From the cell containing the given text, extract its center point as [x, y] coordinate. 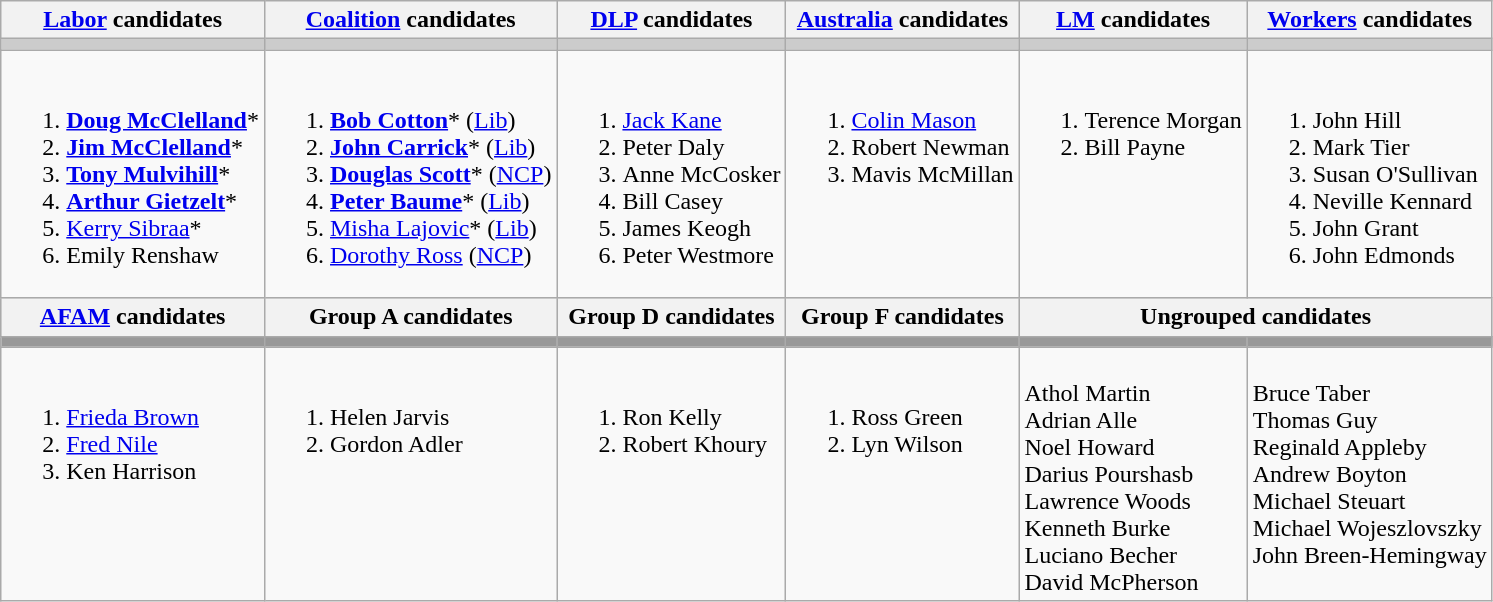
DLP candidates [672, 20]
Ross GreenLyn Wilson [902, 474]
Workers candidates [1370, 20]
Group D candidates [672, 317]
AFAM candidates [133, 317]
LM candidates [1133, 20]
Coalition candidates [410, 20]
Group F candidates [902, 317]
Terence MorganBill Payne [1133, 174]
Doug McClelland*Jim McClelland*Tony Mulvihill*Arthur Gietzelt*Kerry Sibraa*Emily Renshaw [133, 174]
Bruce Taber Thomas Guy Reginald Appleby Andrew Boyton Michael Steuart Michael Wojeszlovszky John Breen-Hemingway [1370, 474]
Colin MasonRobert NewmanMavis McMillan [902, 174]
Group A candidates [410, 317]
Bob Cotton* (Lib)John Carrick* (Lib)Douglas Scott* (NCP)Peter Baume* (Lib)Misha Lajovic* (Lib)Dorothy Ross (NCP) [410, 174]
Helen JarvisGordon Adler [410, 474]
Australia candidates [902, 20]
Jack KanePeter DalyAnne McCoskerBill CaseyJames KeoghPeter Westmore [672, 174]
Frieda BrownFred NileKen Harrison [133, 474]
John HillMark TierSusan O'SullivanNeville KennardJohn GrantJohn Edmonds [1370, 174]
Ungrouped candidates [1256, 317]
Ron KellyRobert Khoury [672, 474]
Labor candidates [133, 20]
Athol Martin Adrian Alle Noel Howard Darius Pourshasb Lawrence Woods Kenneth Burke Luciano Becher David McPherson [1133, 474]
